Return the [x, y] coordinate for the center point of the cell that contains the specified text.  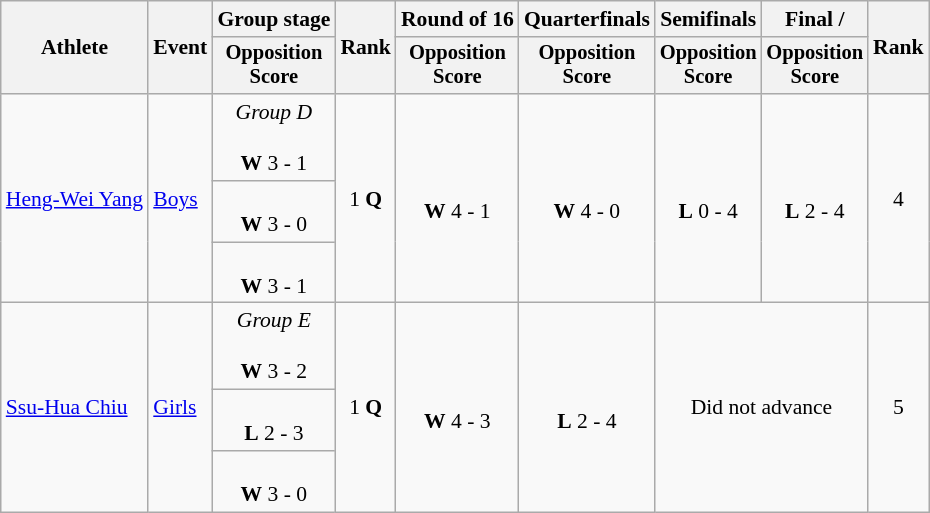
Semifinals [708, 19]
W 4 - 0 [587, 198]
Athlete [74, 48]
Group DW 3 - 1 [274, 138]
L 0 - 4 [708, 198]
5 [898, 408]
Event [180, 48]
4 [898, 198]
Heng-Wei Yang [74, 198]
W 4 - 1 [458, 198]
W 3 - 1 [274, 272]
Girls [180, 408]
Group EW 3 - 2 [274, 346]
Did not advance [762, 408]
W 4 - 3 [458, 408]
Boys [180, 198]
Quarterfinals [587, 19]
Group stage [274, 19]
Ssu-Hua Chiu [74, 408]
Final / [814, 19]
L 2 - 3 [274, 420]
Round of 16 [458, 19]
